Find where the given text appears and provide that cell's center as (X, Y) coordinate. 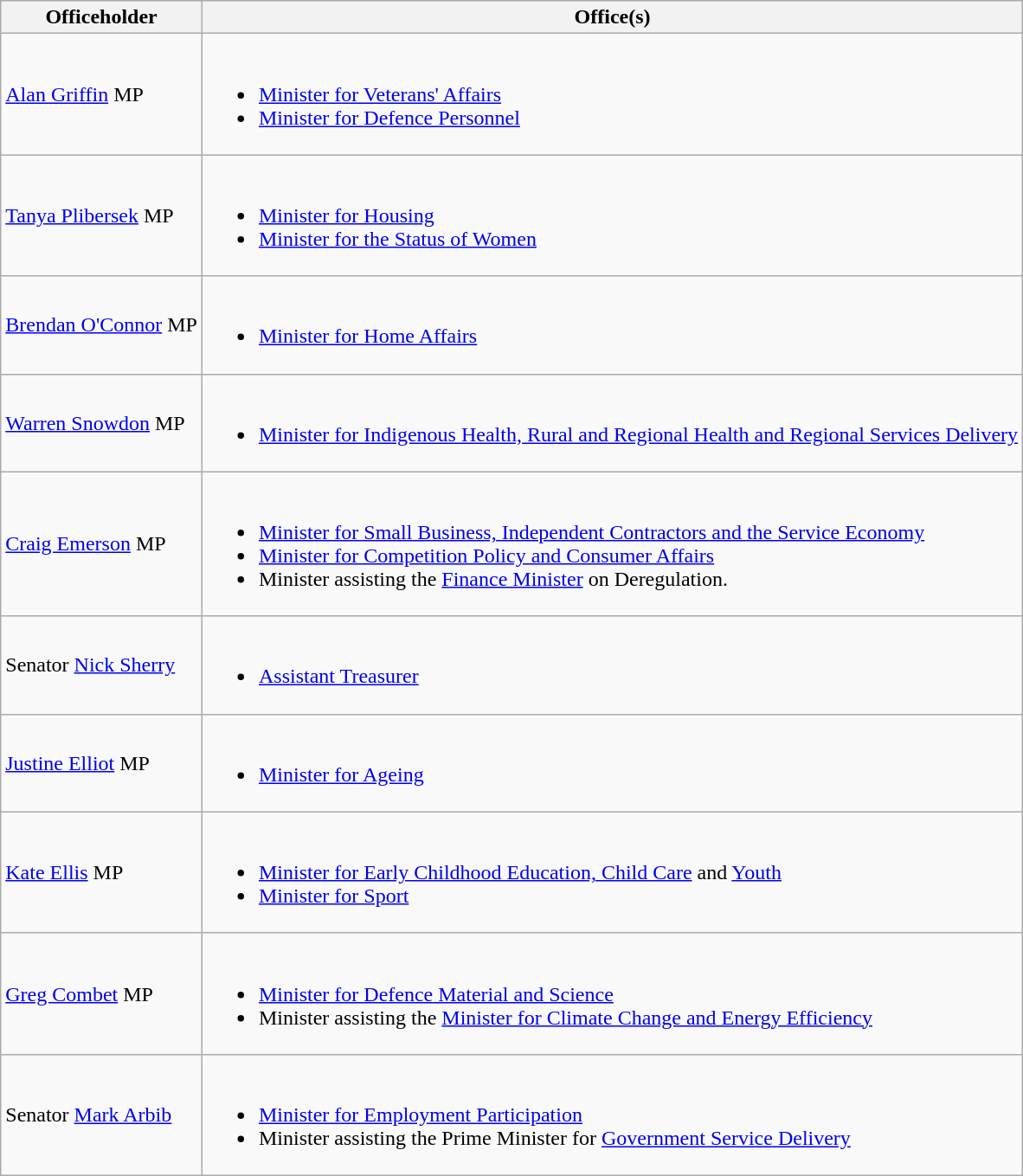
Minister for Employment ParticipationMinister assisting the Prime Minister for Government Service Delivery (612, 1115)
Minister for Home Affairs (612, 325)
Officeholder (102, 17)
Tanya Plibersek MP (102, 215)
Alan Griffin MP (102, 94)
Brendan O'Connor MP (102, 325)
Justine Elliot MP (102, 763)
Warren Snowdon MP (102, 422)
Minister for Defence Material and ScienceMinister assisting the Minister for Climate Change and Energy Efficiency (612, 993)
Minister for Veterans' AffairsMinister for Defence Personnel (612, 94)
Greg Combet MP (102, 993)
Senator Nick Sherry (102, 665)
Minister for Early Childhood Education, Child Care and YouthMinister for Sport (612, 872)
Assistant Treasurer (612, 665)
Minister for Indigenous Health, Rural and Regional Health and Regional Services Delivery (612, 422)
Minister for Ageing (612, 763)
Kate Ellis MP (102, 872)
Senator Mark Arbib (102, 1115)
Minister for HousingMinister for the Status of Women (612, 215)
Office(s) (612, 17)
Craig Emerson MP (102, 543)
